Pinpoint the cell where the given text exists, returning its (X, Y) midpoint coordinate. 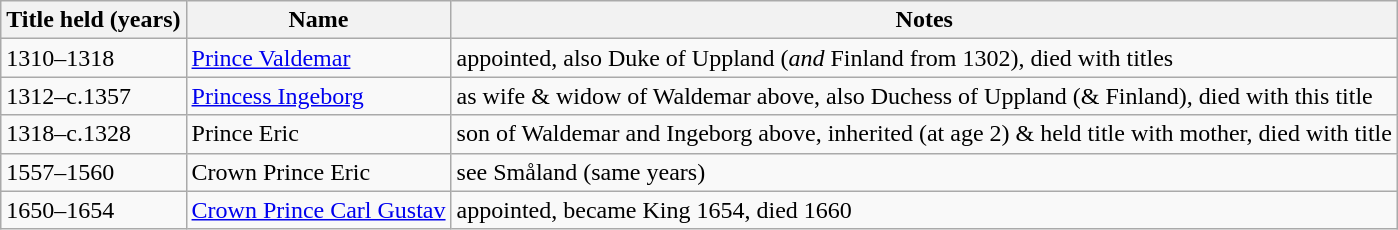
Prince Valdemar (318, 58)
Crown Prince Eric (318, 172)
Princess Ingeborg (318, 96)
see Småland (same years) (924, 172)
1557–1560 (94, 172)
1312–c.1357 (94, 96)
Prince Eric (318, 134)
as wife & widow of Waldemar above, also Duchess of Uppland (& Finland), died with this title (924, 96)
1650–1654 (94, 210)
appointed, became King 1654, died 1660 (924, 210)
Name (318, 20)
appointed, also Duke of Uppland (and Finland from 1302), died with titles (924, 58)
1318–c.1328 (94, 134)
Crown Prince Carl Gustav (318, 210)
1310–1318 (94, 58)
Notes (924, 20)
son of Waldemar and Ingeborg above, inherited (at age 2) & held title with mother, died with title (924, 134)
Title held (years) (94, 20)
